Determine the [x, y] coordinate at the center of the cell enclosing the given text.  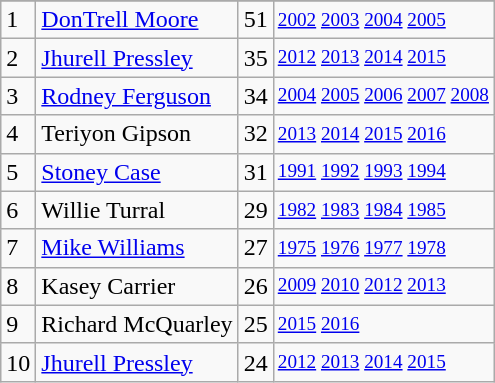
9 [18, 324]
3 [18, 96]
Teriyon Gipson [137, 134]
2015 2016 [383, 324]
34 [256, 96]
Rodney Ferguson [137, 96]
1991 1992 1993 1994 [383, 172]
35 [256, 58]
25 [256, 324]
Kasey Carrier [137, 286]
8 [18, 286]
DonTrell Moore [137, 20]
Stoney Case [137, 172]
26 [256, 286]
32 [256, 134]
2004 2005 2006 2007 2008 [383, 96]
Mike Williams [137, 248]
2002 2003 2004 2005 [383, 20]
27 [256, 248]
2013 2014 2015 2016 [383, 134]
24 [256, 362]
2 [18, 58]
1982 1983 1984 1985 [383, 210]
4 [18, 134]
1 [18, 20]
10 [18, 362]
Richard McQuarley [137, 324]
Willie Turral [137, 210]
51 [256, 20]
2009 2010 2012 2013 [383, 286]
31 [256, 172]
7 [18, 248]
5 [18, 172]
1975 1976 1977 1978 [383, 248]
29 [256, 210]
6 [18, 210]
